Identify which cell holds the provided text, then report its (x, y) central coordinate. 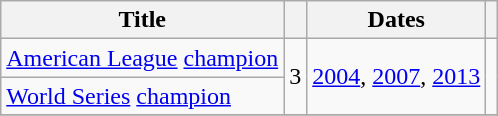
3 (296, 77)
Dates (396, 20)
2004, 2007, 2013 (396, 77)
American League champion (142, 58)
Title (142, 20)
World Series champion (142, 96)
